Determine the (x, y) coordinate at the center of the cell enclosing the given text.  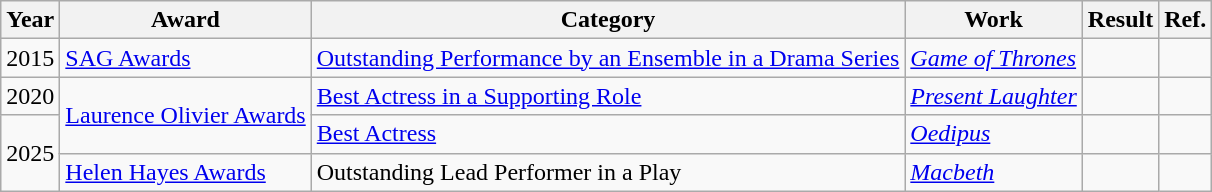
2020 (30, 96)
Game of Thrones (994, 58)
Present Laughter (994, 96)
Result (1120, 20)
Oedipus (994, 134)
Category (608, 20)
Best Actress (608, 134)
SAG Awards (186, 58)
Laurence Olivier Awards (186, 115)
Ref. (1186, 20)
Outstanding Lead Performer in a Play (608, 172)
2015 (30, 58)
Year (30, 20)
Outstanding Performance by an Ensemble in a Drama Series (608, 58)
Best Actress in a Supporting Role (608, 96)
Macbeth (994, 172)
Award (186, 20)
Work (994, 20)
Helen Hayes Awards (186, 172)
2025 (30, 153)
